From the cell containing the given text, extract its center point as (X, Y) coordinate. 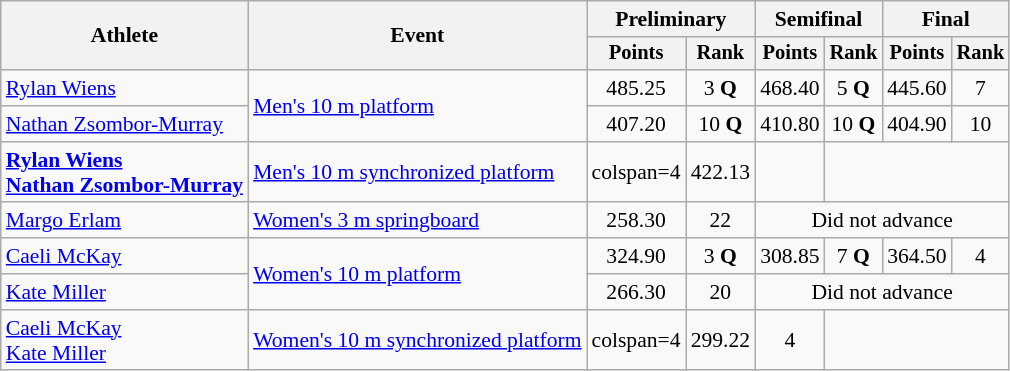
7 (981, 88)
Nathan Zsombor-Murray (124, 124)
Women's 3 m springboard (417, 221)
485.25 (636, 88)
Caeli McKayKate Miller (124, 340)
Preliminary (672, 19)
Event (417, 36)
22 (720, 221)
364.50 (916, 256)
Rylan WiensNathan Zsombor-Murray (124, 172)
308.85 (790, 256)
266.30 (636, 292)
422.13 (720, 172)
299.22 (720, 340)
10 (981, 124)
Men's 10 m platform (417, 106)
Men's 10 m synchronized platform (417, 172)
258.30 (636, 221)
Kate Miller (124, 292)
407.20 (636, 124)
445.60 (916, 88)
Semifinal (818, 19)
Women's 10 m synchronized platform (417, 340)
Final (946, 19)
7 Q (854, 256)
Caeli McKay (124, 256)
20 (720, 292)
324.90 (636, 256)
404.90 (916, 124)
468.40 (790, 88)
Rylan Wiens (124, 88)
5 Q (854, 88)
Women's 10 m platform (417, 274)
Athlete (124, 36)
Margo Erlam (124, 221)
410.80 (790, 124)
